Output the (x, y) coordinate of the center of the cell containing the given text.  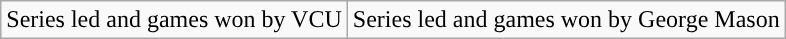
Series led and games won by George Mason (566, 20)
Series led and games won by VCU (174, 20)
